Find where the given text appears and provide that cell's center as (x, y) coordinate. 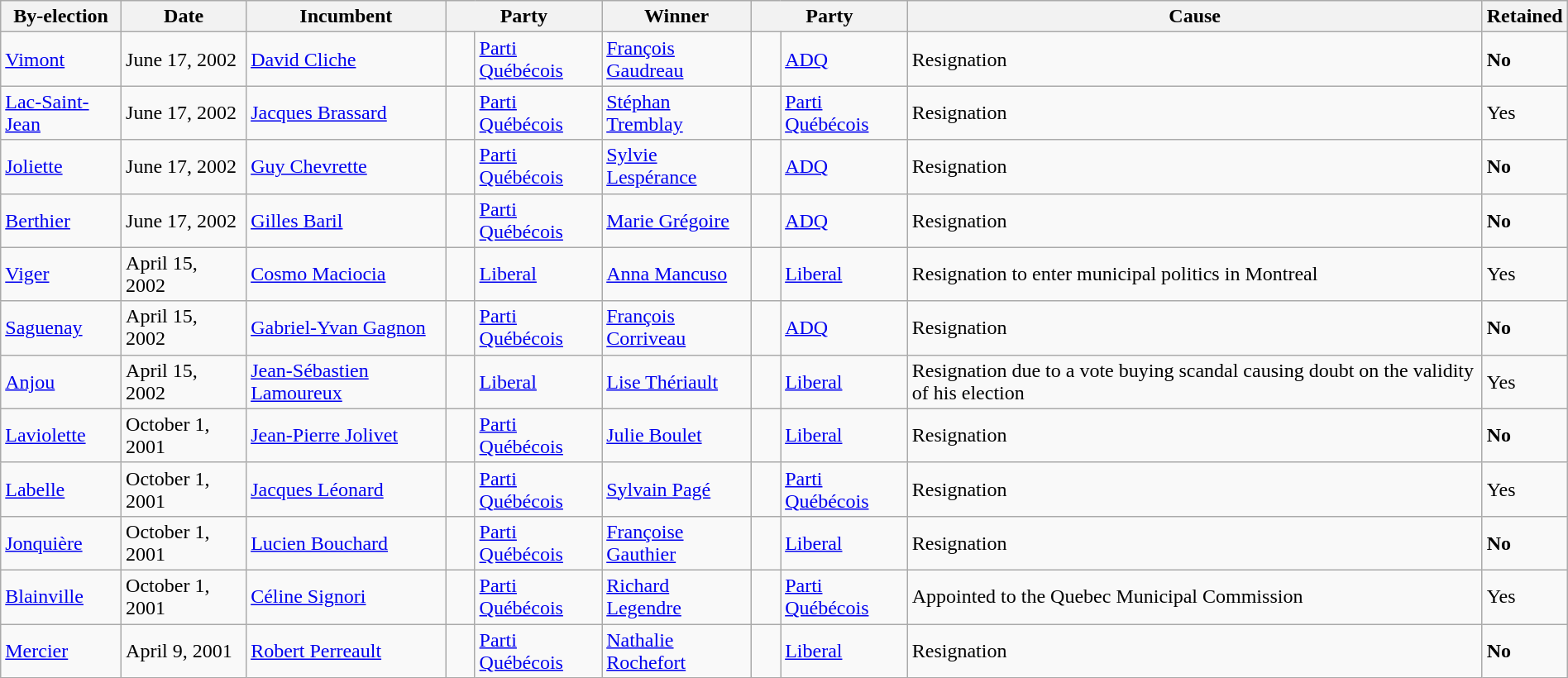
Mercier (61, 650)
Winner (676, 17)
David Cliche (346, 60)
Laviolette (61, 435)
Sylvain Pagé (676, 489)
Retained (1525, 17)
Berthier (61, 220)
Incumbent (346, 17)
Viger (61, 275)
Labelle (61, 489)
Céline Signori (346, 597)
Sylvie Lespérance (676, 167)
Vimont (61, 60)
Lucien Bouchard (346, 542)
Blainville (61, 597)
Resignation due to a vote buying scandal causing doubt on the validity of his election (1194, 382)
Jean-Sébastien Lamoureux (346, 382)
François Gaudreau (676, 60)
Jacques Léonard (346, 489)
Appointed to the Quebec Municipal Commission (1194, 597)
Anjou (61, 382)
François Corriveau (676, 327)
Lise Thériault (676, 382)
Marie Grégoire (676, 220)
Nathalie Rochefort (676, 650)
Anna Mancuso (676, 275)
Stéphan Tremblay (676, 112)
Richard Legendre (676, 597)
Resignation to enter municipal politics in Montreal (1194, 275)
Lac-Saint-Jean (61, 112)
April 9, 2001 (184, 650)
Julie Boulet (676, 435)
Date (184, 17)
Gabriel-Yvan Gagnon (346, 327)
Gilles Baril (346, 220)
Joliette (61, 167)
Françoise Gauthier (676, 542)
Cosmo Maciocia (346, 275)
Jacques Brassard (346, 112)
Saguenay (61, 327)
Jonquière (61, 542)
Robert Perreault (346, 650)
Cause (1194, 17)
By-election (61, 17)
Jean-Pierre Jolivet (346, 435)
Guy Chevrette (346, 167)
